From the cell containing the given text, extract its center point as (X, Y) coordinate. 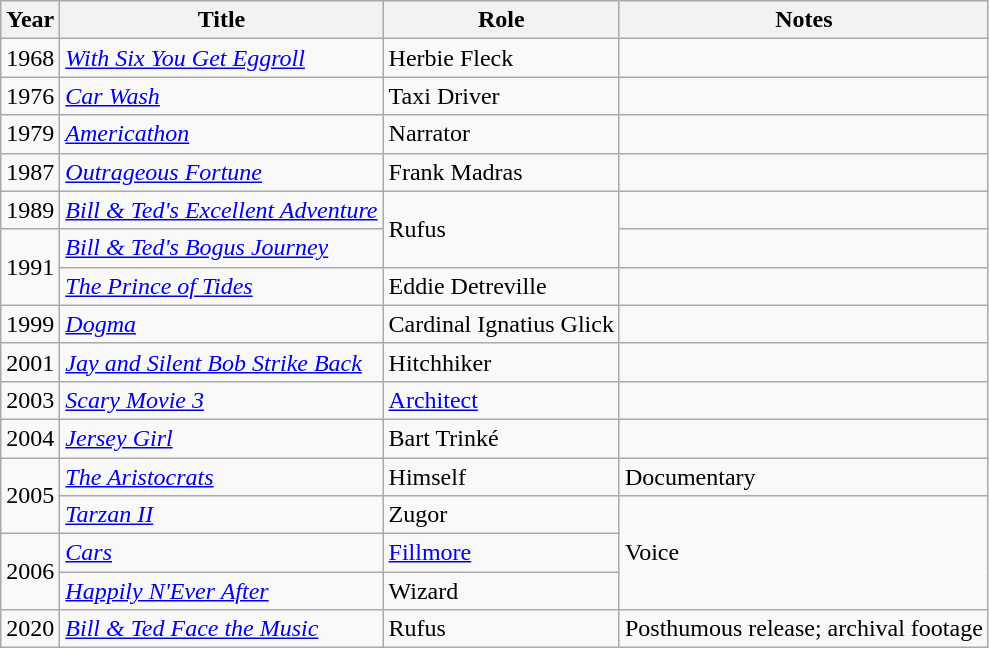
Hitchhiker (501, 362)
Bill & Ted's Bogus Journey (222, 248)
1979 (30, 134)
2006 (30, 572)
Outrageous Fortune (222, 172)
1968 (30, 58)
Posthumous release; archival footage (804, 629)
Bill & Ted's Excellent Adventure (222, 210)
1987 (30, 172)
Americathon (222, 134)
Bill & Ted Face the Music (222, 629)
Car Wash (222, 96)
Architect (501, 400)
Scary Movie 3 (222, 400)
Eddie Detreville (501, 286)
Tarzan II (222, 515)
Narrator (501, 134)
1989 (30, 210)
2001 (30, 362)
Documentary (804, 477)
With Six You Get Eggroll (222, 58)
1999 (30, 324)
Voice (804, 553)
Frank Madras (501, 172)
Jersey Girl (222, 438)
The Aristocrats (222, 477)
Dogma (222, 324)
Happily N'Ever After (222, 591)
1991 (30, 267)
Taxi Driver (501, 96)
Notes (804, 20)
2005 (30, 496)
Title (222, 20)
Cars (222, 553)
Wizard (501, 591)
Zugor (501, 515)
Cardinal Ignatius Glick (501, 324)
2020 (30, 629)
2004 (30, 438)
Year (30, 20)
Herbie Fleck (501, 58)
1976 (30, 96)
Role (501, 20)
The Prince of Tides (222, 286)
2003 (30, 400)
Bart Trinké (501, 438)
Fillmore (501, 553)
Himself (501, 477)
Jay and Silent Bob Strike Back (222, 362)
